Identify which cell holds the provided text, then report its (x, y) central coordinate. 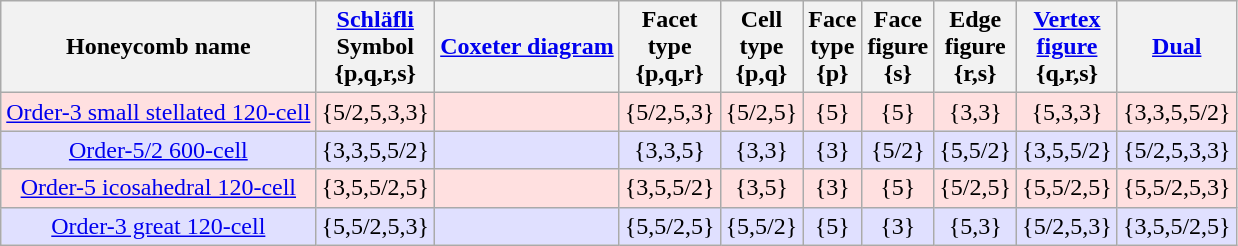
{3,3,5} (670, 150)
Facettype{p,q,r} (670, 47)
Order-5/2 600-cell (158, 150)
Honeycomb name (158, 47)
Order-3 great 120-cell (158, 226)
Coxeter diagram (528, 47)
{5,3} (976, 226)
Facefigure{s} (898, 47)
{5,3,3} (1068, 112)
Vertexfigure{q,r,s} (1068, 47)
Order-5 icosahedral 120-cell (158, 188)
Celltype{p,q} (762, 47)
Edgefigure{r,s} (976, 47)
Facetype{p} (832, 47)
{5/2} (898, 150)
Dual (1176, 47)
{3,5} (762, 188)
SchläfliSymbol{p,q,r,s} (376, 47)
Order-3 small stellated 120-cell (158, 112)
